Determine the [x, y] coordinate at the center of the cell enclosing the given text.  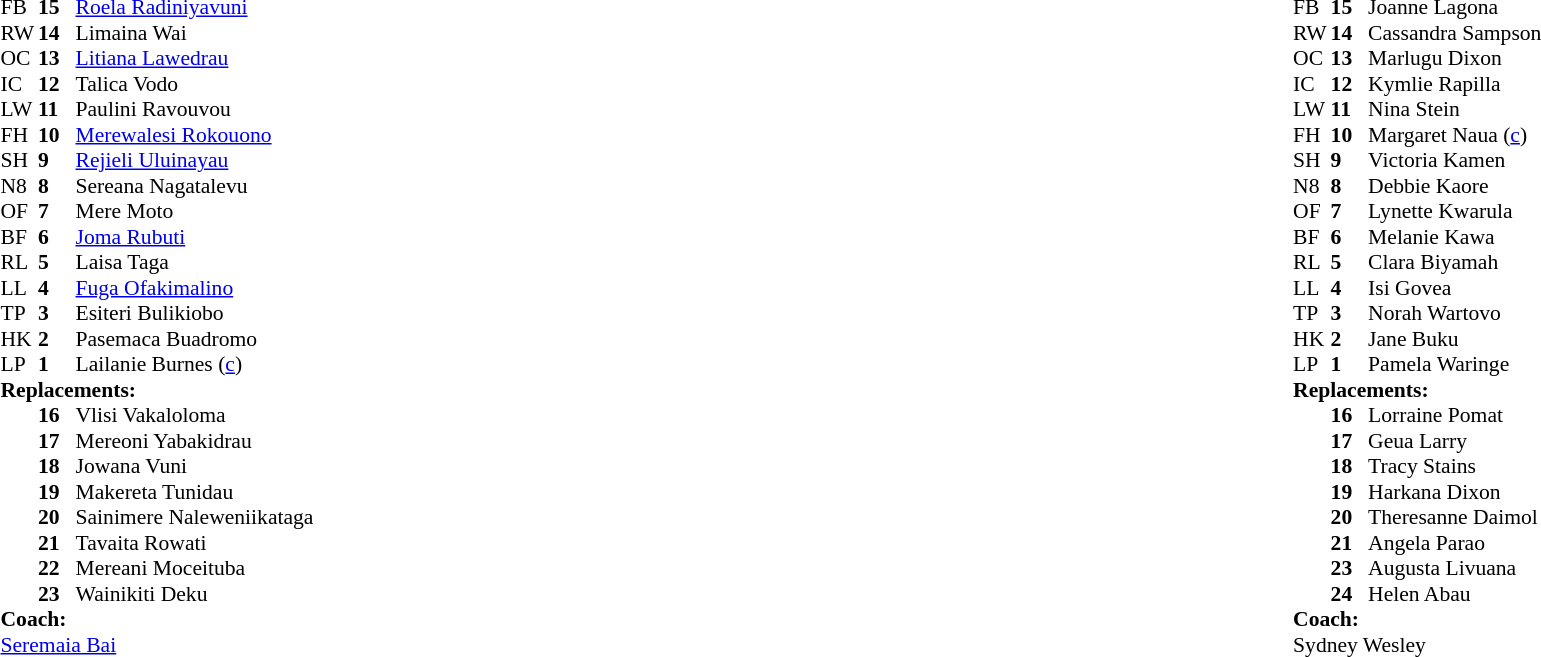
Lorraine Pomat [1454, 415]
Cassandra Sampson [1454, 33]
Harkana Dixon [1454, 492]
Tavaita Rowati [195, 543]
Tracy Stains [1454, 467]
Isi Govea [1454, 288]
Pamela Waringe [1454, 365]
Paulini Ravouvou [195, 109]
Mere Moto [195, 211]
Litiana Lawedrau [195, 59]
Joma Rubuti [195, 237]
24 [1350, 594]
Melanie Kawa [1454, 237]
Angela Parao [1454, 543]
Augusta Livuana [1454, 569]
Jowana Vuni [195, 467]
Theresanne Daimol [1454, 517]
Merewalesi Rokouono [195, 135]
Helen Abau [1454, 594]
Wainikiti Deku [195, 594]
Talica Vodo [195, 84]
Rejieli Uluinayau [195, 161]
Margaret Naua (c) [1454, 135]
22 [57, 569]
Mereani Moceituba [195, 569]
Lailanie Burnes (c) [195, 365]
Clara Biyamah [1454, 263]
Laisa Taga [195, 263]
Pasemaca Buadromo [195, 339]
Mereoni Yabakidrau [195, 441]
Sereana Nagatalevu [195, 186]
Geua Larry [1454, 441]
Marlugu Dixon [1454, 59]
Jane Buku [1454, 339]
Sainimere Naleweniikataga [195, 517]
Limaina Wai [195, 33]
Fuga Ofakimalino [195, 288]
Esiteri Bulikiobo [195, 313]
Debbie Kaore [1454, 186]
Nina Stein [1454, 109]
Lynette Kwarula [1454, 211]
Kymlie Rapilla [1454, 84]
Vlisi Vakaloloma [195, 415]
Makereta Tunidau [195, 492]
Victoria Kamen [1454, 161]
Norah Wartovo [1454, 313]
